Locate the cell with the specified text and output its (X, Y) center coordinate. 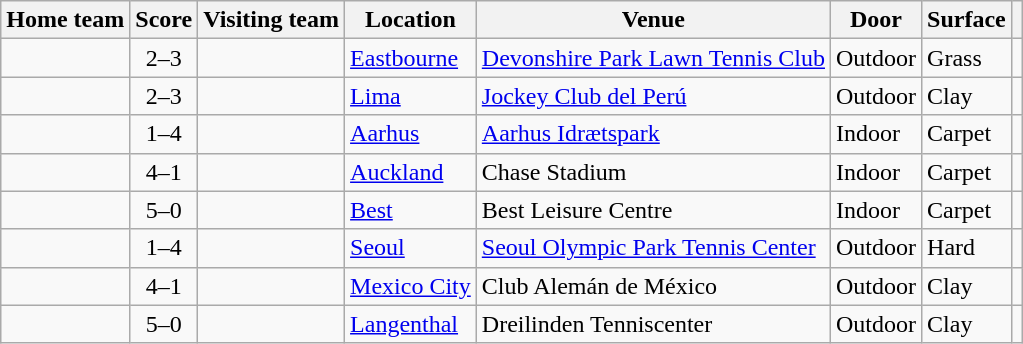
Surface (967, 20)
Chase Stadium (653, 172)
Mexico City (411, 286)
Best (411, 210)
Lima (411, 96)
Aarhus (411, 134)
Club Alemán de México (653, 286)
Score (164, 20)
Visiting team (272, 20)
Devonshire Park Lawn Tennis Club (653, 58)
Auckland (411, 172)
Location (411, 20)
Aarhus Idrætspark (653, 134)
Venue (653, 20)
Hard (967, 248)
Jockey Club del Perú (653, 96)
Langenthal (411, 324)
Seoul Olympic Park Tennis Center (653, 248)
Home team (66, 20)
Seoul (411, 248)
Dreilinden Tenniscenter (653, 324)
Grass (967, 58)
Door (876, 20)
Best Leisure Centre (653, 210)
Eastbourne (411, 58)
